Output the (x, y) coordinate of the center of the cell containing the given text.  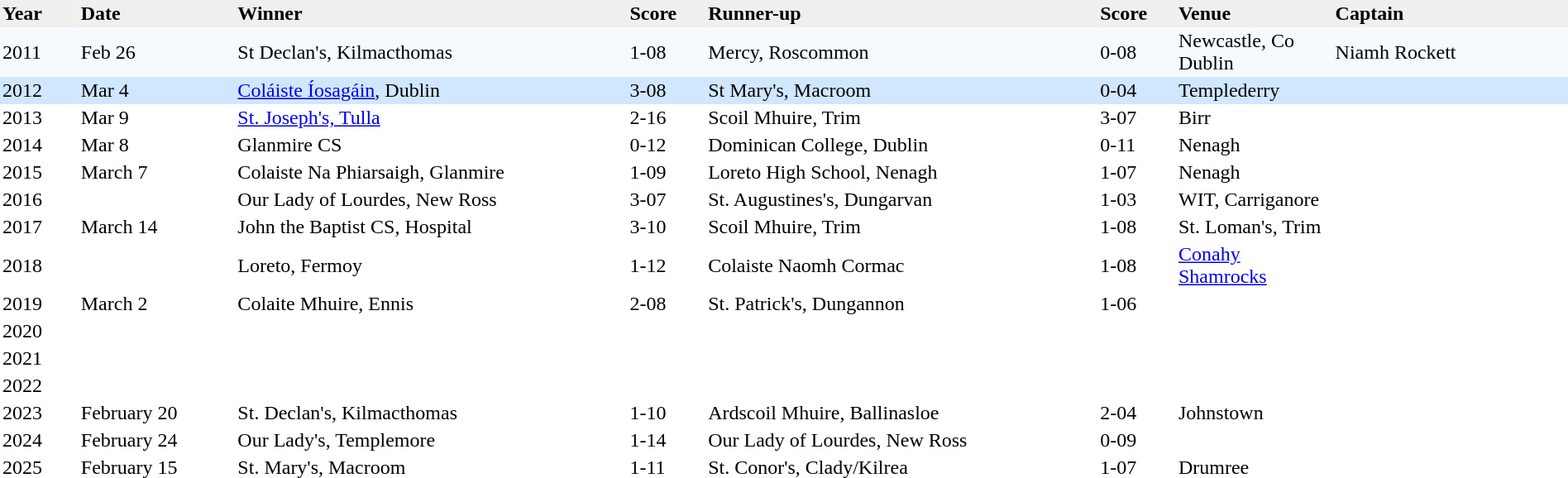
Niamh Rockett (1451, 52)
0-12 (667, 146)
Feb 26 (157, 52)
Birr (1255, 117)
March 7 (157, 172)
Mar 4 (157, 91)
March 14 (157, 227)
2014 (40, 146)
St. Loman's, Trim (1255, 227)
February 20 (157, 413)
2-04 (1136, 413)
WIT, Carriganore (1255, 200)
2-16 (667, 117)
0-11 (1136, 146)
February 24 (157, 440)
St. Augustines's, Dungarvan (901, 200)
Templederry (1255, 91)
Mar 8 (157, 146)
Ardscoil Mhuire, Ballinasloe (901, 413)
2024 (40, 440)
March 2 (157, 304)
St. Joseph's, Tulla (431, 117)
1-06 (1136, 304)
2020 (40, 331)
1-12 (667, 265)
2-08 (667, 304)
St Declan's, Kilmacthomas (431, 52)
Conahy Shamrocks (1255, 265)
Captain (1451, 13)
John the Baptist CS, Hospital (431, 227)
Coláiste Íosagáin, Dublin (431, 91)
St Mary's, Macroom (901, 91)
Colaiste Naomh Cormac (901, 265)
0-04 (1136, 91)
Our Lady's, Templemore (431, 440)
Loreto, Fermoy (431, 265)
2018 (40, 265)
2022 (40, 385)
St. Declan's, Kilmacthomas (431, 413)
Glanmire CS (431, 146)
Colaite Mhuire, Ennis (431, 304)
1-14 (667, 440)
Colaiste Na Phiarsaigh, Glanmire (431, 172)
1-03 (1136, 200)
Mercy, Roscommon (901, 52)
Johnstown (1255, 413)
Venue (1255, 13)
2017 (40, 227)
0-08 (1136, 52)
2013 (40, 117)
2011 (40, 52)
2019 (40, 304)
Winner (431, 13)
1-10 (667, 413)
2016 (40, 200)
2015 (40, 172)
Newcastle, Co Dublin (1255, 52)
3-08 (667, 91)
0-09 (1136, 440)
3-10 (667, 227)
2021 (40, 359)
Mar 9 (157, 117)
Year (40, 13)
2012 (40, 91)
Dominican College, Dublin (901, 146)
Date (157, 13)
St. Patrick's, Dungannon (901, 304)
Loreto High School, Nenagh (901, 172)
Runner-up (901, 13)
1-09 (667, 172)
1-07 (1136, 172)
2023 (40, 413)
